Provide the (X, Y) coordinate of the cell's center where the given text is located.  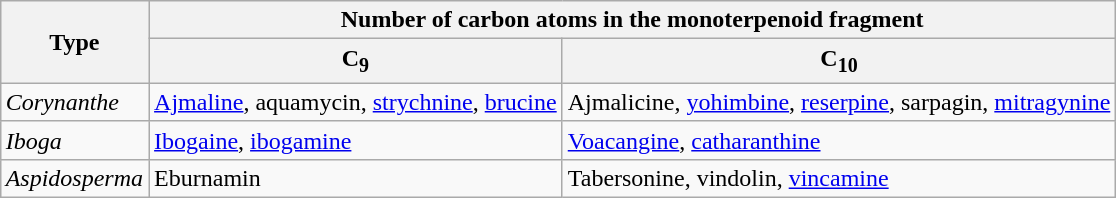
Ajmalicine, yohimbine, reserpine, sarpagin, mitragynine (839, 102)
Eburnamin (356, 178)
Tabersonine, vindolin, vincamine (839, 178)
C9 (356, 61)
C10 (839, 61)
Aspidosperma (74, 178)
Number of carbon atoms in the monoterpenoid fragment (632, 20)
Type (74, 42)
Ibogaine, ibogamine (356, 140)
Corynanthe (74, 102)
Voacangine, catharanthine (839, 140)
Iboga (74, 140)
Ajmaline, aquamycin, strychnine, brucine (356, 102)
